From the cell containing the given text, extract its center point as (X, Y) coordinate. 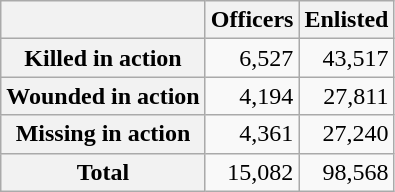
Killed in action (103, 58)
98,568 (346, 172)
43,517 (346, 58)
Missing in action (103, 134)
6,527 (252, 58)
15,082 (252, 172)
4,361 (252, 134)
Total (103, 172)
27,240 (346, 134)
Enlisted (346, 20)
Wounded in action (103, 96)
4,194 (252, 96)
27,811 (346, 96)
Officers (252, 20)
